Pinpoint the cell where the given text exists, returning its [x, y] midpoint coordinate. 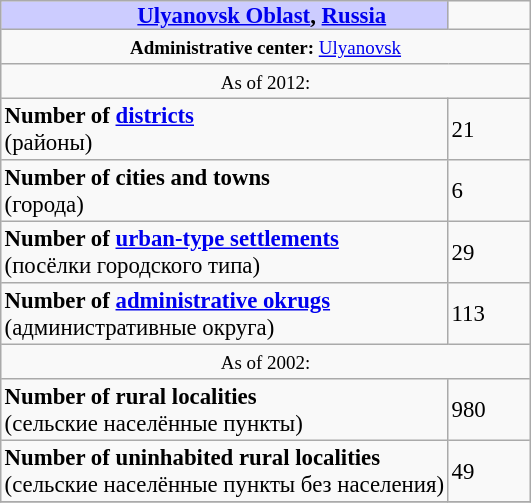
As of 2002: [266, 361]
980 [489, 410]
Number of cities and towns(города) [224, 191]
6 [489, 191]
113 [489, 314]
Number of administrative okrugs(административные округа) [224, 314]
49 [489, 471]
Ulyanovsk Oblast, Russia [224, 15]
Number of rural localities(сельские населённые пункты) [224, 410]
Number of districts(районы) [224, 129]
Administrative center: Ulyanovsk [266, 46]
Number of uninhabited rural localities(сельские населённые пункты без населения) [224, 471]
21 [489, 129]
29 [489, 252]
Number of urban-type settlements(посёлки городского типа) [224, 252]
As of 2012: [266, 81]
